Determine the (x, y) coordinate at the center of the cell enclosing the given text.  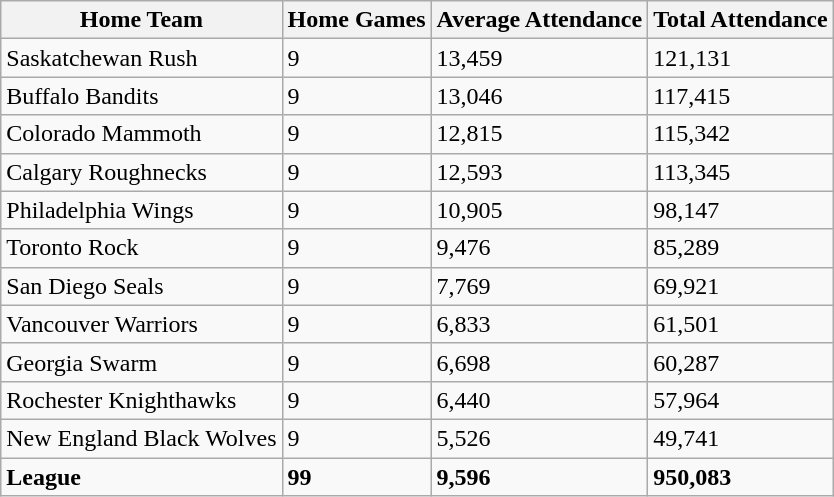
League (142, 477)
Toronto Rock (142, 248)
113,345 (741, 172)
115,342 (741, 134)
9,596 (540, 477)
57,964 (741, 400)
10,905 (540, 210)
121,131 (741, 58)
61,501 (741, 324)
Colorado Mammoth (142, 134)
Rochester Knighthawks (142, 400)
85,289 (741, 248)
9,476 (540, 248)
5,526 (540, 438)
117,415 (741, 96)
Buffalo Bandits (142, 96)
Calgary Roughnecks (142, 172)
Total Attendance (741, 20)
Average Attendance (540, 20)
Georgia Swarm (142, 362)
13,459 (540, 58)
12,815 (540, 134)
60,287 (741, 362)
Philadelphia Wings (142, 210)
49,741 (741, 438)
98,147 (741, 210)
Home Team (142, 20)
13,046 (540, 96)
6,440 (540, 400)
99 (356, 477)
6,698 (540, 362)
Saskatchewan Rush (142, 58)
Vancouver Warriors (142, 324)
New England Black Wolves (142, 438)
12,593 (540, 172)
950,083 (741, 477)
6,833 (540, 324)
Home Games (356, 20)
7,769 (540, 286)
San Diego Seals (142, 286)
69,921 (741, 286)
